Output the [x, y] coordinate of the center of the cell containing the given text.  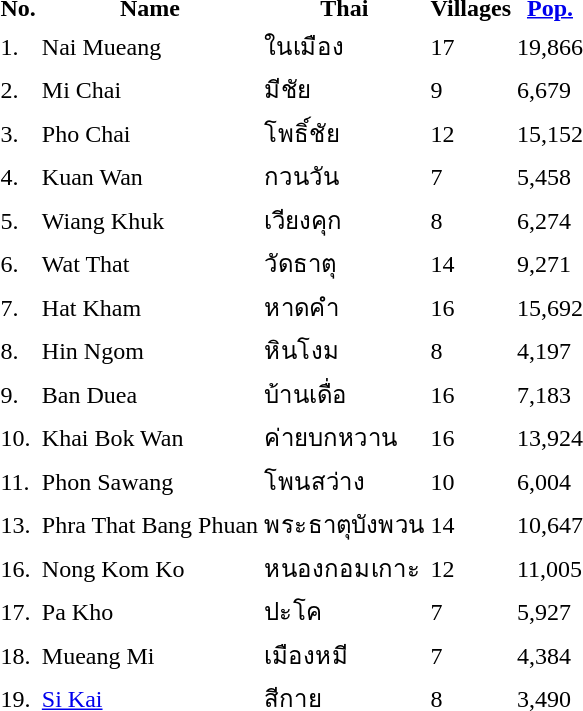
โพนสว่าง [345, 481]
Nong Kom Ko [150, 568]
Wiang Khuk [150, 220]
Pho Chai [150, 133]
Kuan Wan [150, 176]
มีชัย [345, 90]
ปะโค [345, 612]
เวียงคุก [345, 220]
วัดธาตุ [345, 264]
17 [470, 46]
10 [470, 481]
Mi Chai [150, 90]
Mueang Mi [150, 655]
Khai Bok Wan [150, 438]
Wat That [150, 264]
Hin Ngom [150, 350]
บ้านเดื่อ [345, 394]
Ban Duea [150, 394]
ค่ายบกหวาน [345, 438]
9 [470, 90]
หินโงม [345, 350]
Pa Kho [150, 612]
ในเมือง [345, 46]
เมืองหมี [345, 655]
Phra That Bang Phuan [150, 524]
โพธิ์ชัย [345, 133]
Phon Sawang [150, 481]
พระธาตุบังพวน [345, 524]
Hat Kham [150, 307]
Nai Mueang [150, 46]
หาดคำ [345, 307]
หนองกอมเกาะ [345, 568]
กวนวัน [345, 176]
